Output the [x, y] coordinate of the center of the cell containing the given text.  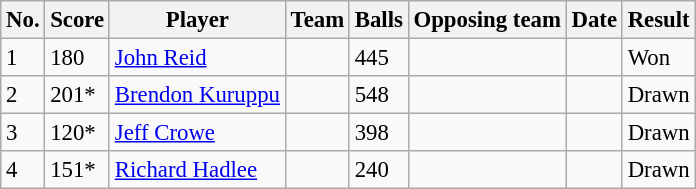
548 [378, 95]
Player [197, 20]
No. [23, 20]
120* [78, 133]
240 [378, 170]
Date [594, 20]
John Reid [197, 58]
Richard Hadlee [197, 170]
Team [317, 20]
2 [23, 95]
4 [23, 170]
Brendon Kuruppu [197, 95]
Jeff Crowe [197, 133]
Result [658, 20]
Won [658, 58]
Balls [378, 20]
Opposing team [487, 20]
201* [78, 95]
445 [378, 58]
Score [78, 20]
1 [23, 58]
151* [78, 170]
180 [78, 58]
3 [23, 133]
398 [378, 133]
